Return [x, y] of the center of cell containing provided text 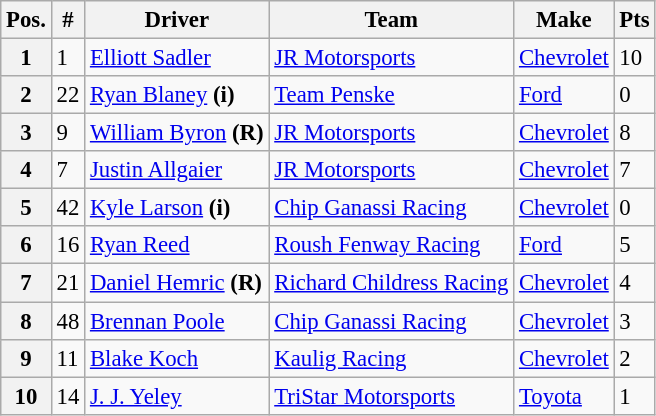
14 [68, 396]
Driver [177, 20]
Daniel Hemric (R) [177, 283]
Ryan Blaney (i) [177, 95]
11 [68, 358]
Make [564, 20]
William Byron (R) [177, 133]
22 [68, 95]
Elliott Sadler [177, 58]
TriStar Motorsports [392, 396]
Pts [634, 20]
Team Penske [392, 95]
Ryan Reed [177, 245]
Brennan Poole [177, 321]
Kaulig Racing [392, 358]
Roush Fenway Racing [392, 245]
Richard Childress Racing [392, 283]
Team [392, 20]
6 [26, 245]
16 [68, 245]
42 [68, 208]
Toyota [564, 396]
21 [68, 283]
48 [68, 321]
Kyle Larson (i) [177, 208]
Pos. [26, 20]
Blake Koch [177, 358]
J. J. Yeley [177, 396]
Justin Allgaier [177, 170]
# [68, 20]
